For the text-containing cell, return its midpoint in (X, Y) coordinate format. 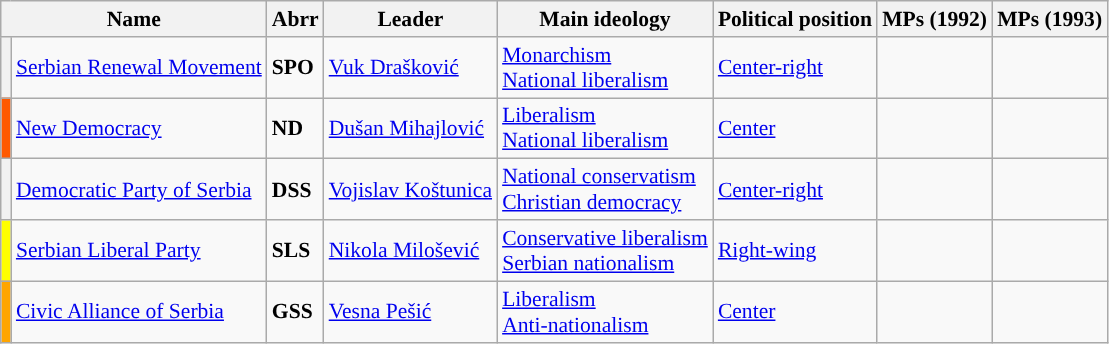
Civic Alliance of Serbia (139, 312)
DSS (296, 190)
Leader (410, 19)
SPO (296, 68)
Serbian Renewal Movement (139, 68)
Vesna Pešić (410, 312)
New Democracy (139, 128)
LiberalismNational liberalism (605, 128)
National conservatismChristian democracy (605, 190)
MPs (1992) (934, 19)
SLS (296, 250)
Vuk Drašković (410, 68)
LiberalismAnti-nationalism (605, 312)
MPs (1993) (1050, 19)
Vojislav Koštunica (410, 190)
Serbian Liberal Party (139, 250)
Democratic Party of Serbia (139, 190)
Abrr (296, 19)
ND (296, 128)
Nikola Milošević (410, 250)
Dušan Mihajlović (410, 128)
Name (134, 19)
MonarchismNational liberalism (605, 68)
Right-wing (795, 250)
Main ideology (605, 19)
Conservative liberalismSerbian nationalism (605, 250)
GSS (296, 312)
Political position (795, 19)
